Capture the cell that displays the provided text and extract its (x, y) central coordinate. 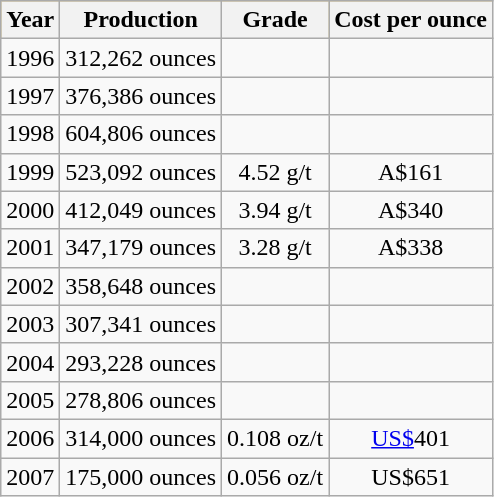
312,262 ounces (141, 58)
523,092 ounces (141, 172)
2001 (30, 248)
358,648 ounces (141, 286)
3.28 g/t (276, 248)
376,386 ounces (141, 96)
US$651 (411, 477)
Year (30, 20)
278,806 ounces (141, 400)
Grade (276, 20)
412,049 ounces (141, 210)
Production (141, 20)
314,000 ounces (141, 438)
2000 (30, 210)
2006 (30, 438)
A$161 (411, 172)
0.108 oz/t (276, 438)
1997 (30, 96)
US$401 (411, 438)
2005 (30, 400)
4.52 g/t (276, 172)
1996 (30, 58)
2004 (30, 362)
2003 (30, 324)
307,341 ounces (141, 324)
0.056 oz/t (276, 477)
Cost per ounce (411, 20)
2007 (30, 477)
347,179 ounces (141, 248)
1999 (30, 172)
A$338 (411, 248)
604,806 ounces (141, 134)
175,000 ounces (141, 477)
A$340 (411, 210)
2002 (30, 286)
293,228 ounces (141, 362)
3.94 g/t (276, 210)
1998 (30, 134)
